Pinpoint the cell where the given text exists, returning its (x, y) midpoint coordinate. 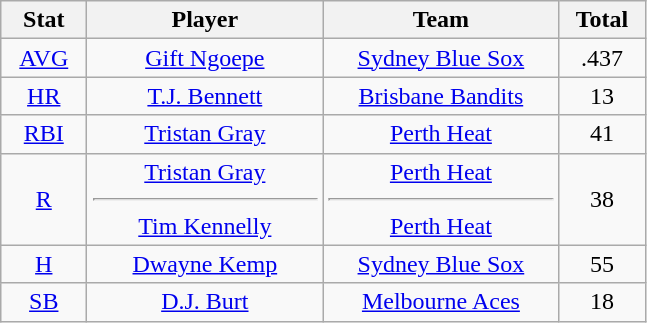
HR (44, 96)
Gift Ngoepe (205, 58)
38 (602, 199)
41 (602, 134)
R (44, 199)
.437 (602, 58)
RBI (44, 134)
Stat (44, 20)
Team (441, 20)
SB (44, 302)
13 (602, 96)
Perth HeatPerth Heat (441, 199)
H (44, 264)
Perth Heat (441, 134)
Player (205, 20)
55 (602, 264)
Brisbane Bandits (441, 96)
Tristan GrayTim Kennelly (205, 199)
Tristan Gray (205, 134)
D.J. Burt (205, 302)
18 (602, 302)
Dwayne Kemp (205, 264)
Melbourne Aces (441, 302)
T.J. Bennett (205, 96)
Total (602, 20)
AVG (44, 58)
